Scan for the cell matching the given text and deliver its [X, Y] coordinate at center. 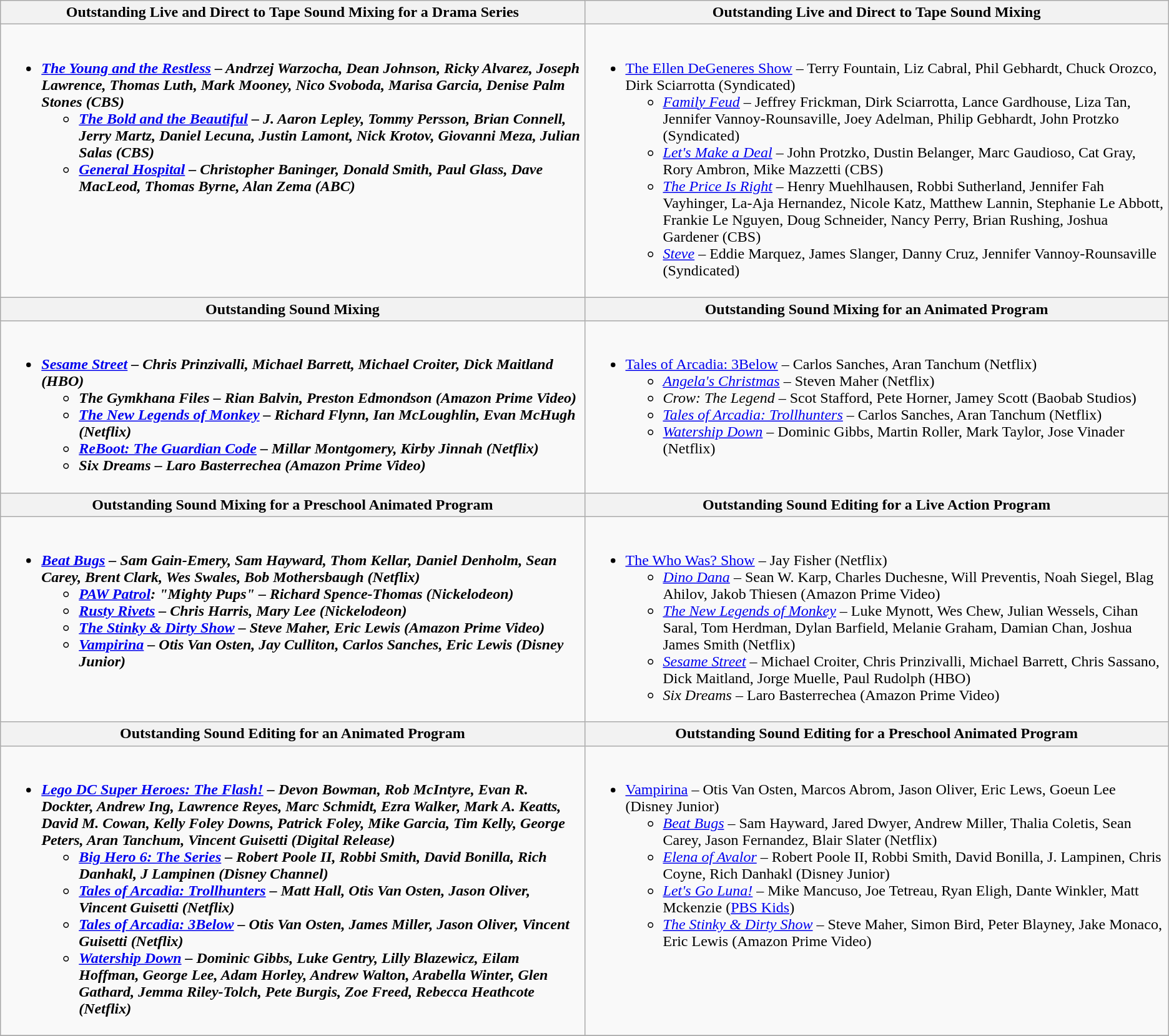
Outstanding Sound Editing for an Animated Program [292, 734]
Outstanding Sound Editing for a Live Action Program [877, 505]
Outstanding Sound Mixing [292, 309]
Outstanding Sound Editing for a Preschool Animated Program [877, 734]
Outstanding Live and Direct to Tape Sound Mixing for a Drama Series [292, 12]
Outstanding Live and Direct to Tape Sound Mixing [877, 12]
Outstanding Sound Mixing for an Animated Program [877, 309]
Outstanding Sound Mixing for a Preschool Animated Program [292, 505]
